Capture the cell that displays the provided text and extract its (x, y) central coordinate. 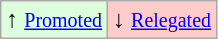
↓ Relegated (162, 20)
↑ Promoted (54, 20)
